Determine the [X, Y] coordinate at the center of the cell enclosing the given text.  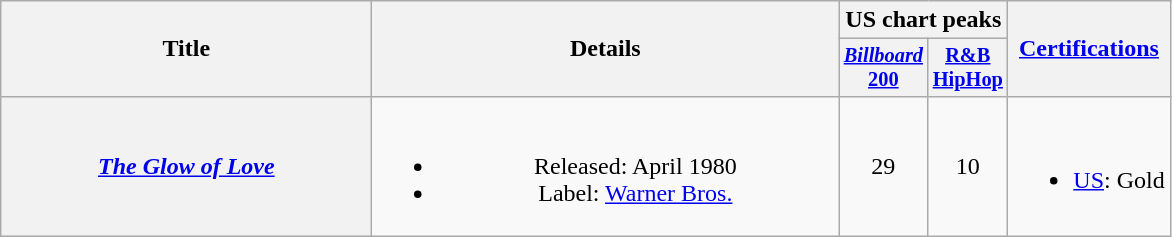
Title [186, 49]
Released: April 1980Label: Warner Bros. [606, 166]
US: Gold [1089, 166]
Billboard200 [884, 68]
R&BHipHop [968, 68]
10 [968, 166]
Details [606, 49]
29 [884, 166]
Certifications [1089, 49]
US chart peaks [924, 20]
The Glow of Love [186, 166]
